From the cell containing the given text, extract its center point as [X, Y] coordinate. 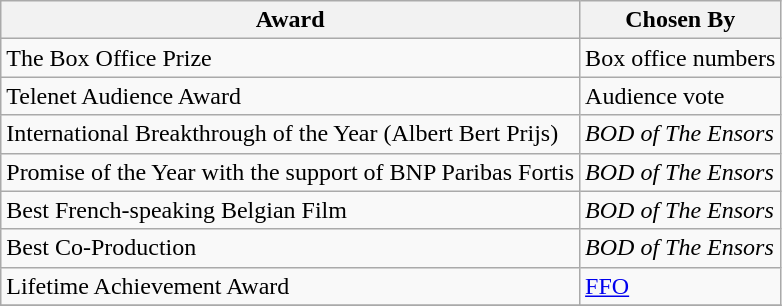
Best French-speaking Belgian Film [290, 210]
Lifetime Achievement Award [290, 286]
FFO [680, 286]
Promise of the Year with the support of BNP Paribas Fortis [290, 172]
The Box Office Prize [290, 58]
Award [290, 20]
Chosen By [680, 20]
Telenet Audience Award [290, 96]
Audience vote [680, 96]
Best Co-Production [290, 248]
Box office numbers [680, 58]
International Breakthrough of the Year (Albert Bert Prijs) [290, 134]
